Extract the (x, y) coordinate from the center of the cell holding the provided text.  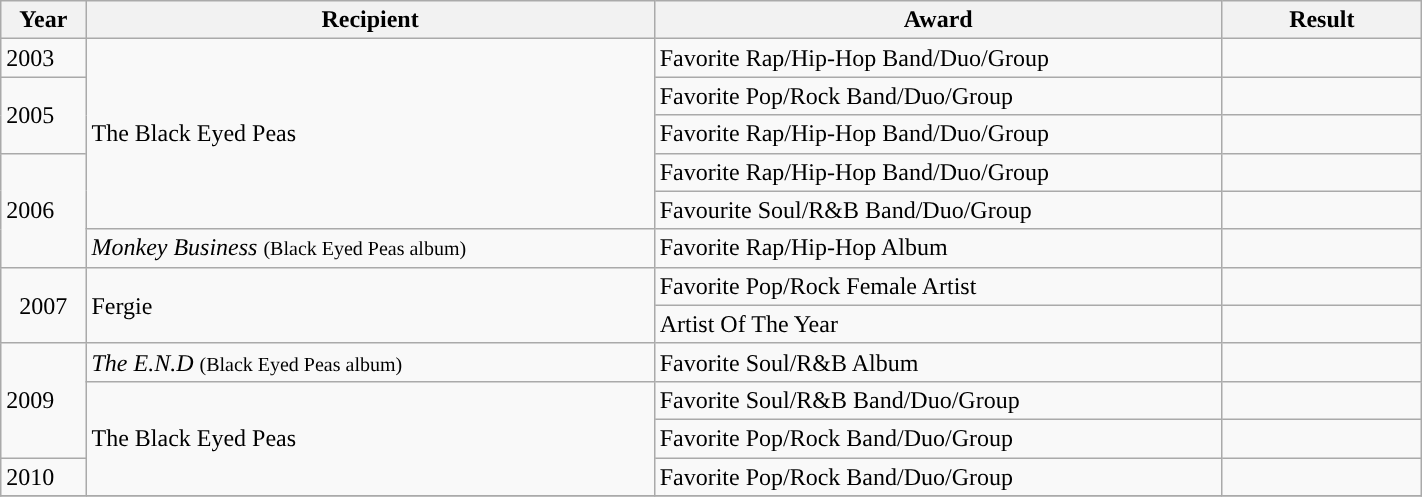
2003 (44, 58)
2005 (44, 115)
Monkey Business (Black Eyed Peas album) (370, 248)
Year (44, 20)
2007 (44, 305)
2006 (44, 210)
Favorite Pop/Rock Female Artist (938, 286)
Favourite Soul/R&B Band/Duo/Group (938, 210)
Artist Of The Year (938, 324)
2010 (44, 477)
Result (1322, 20)
The E.N.D (Black Eyed Peas album) (370, 362)
2009 (44, 400)
Award (938, 20)
Recipient (370, 20)
Favorite Soul/R&B Album (938, 362)
Favorite Rap/Hip-Hop Album (938, 248)
Fergie (370, 305)
Favorite Soul/R&B Band/Duo/Group (938, 400)
